Scan for the cell matching the given text and deliver its (x, y) coordinate at center. 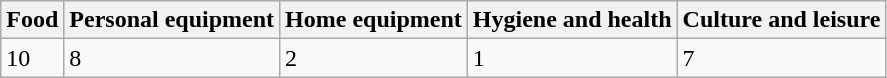
Hygiene and health (572, 20)
Food (32, 20)
Personal equipment (172, 20)
10 (32, 58)
Culture and leisure (782, 20)
8 (172, 58)
1 (572, 58)
Home equipment (374, 20)
2 (374, 58)
7 (782, 58)
